For the text-containing cell, return its midpoint in [x, y] coordinate format. 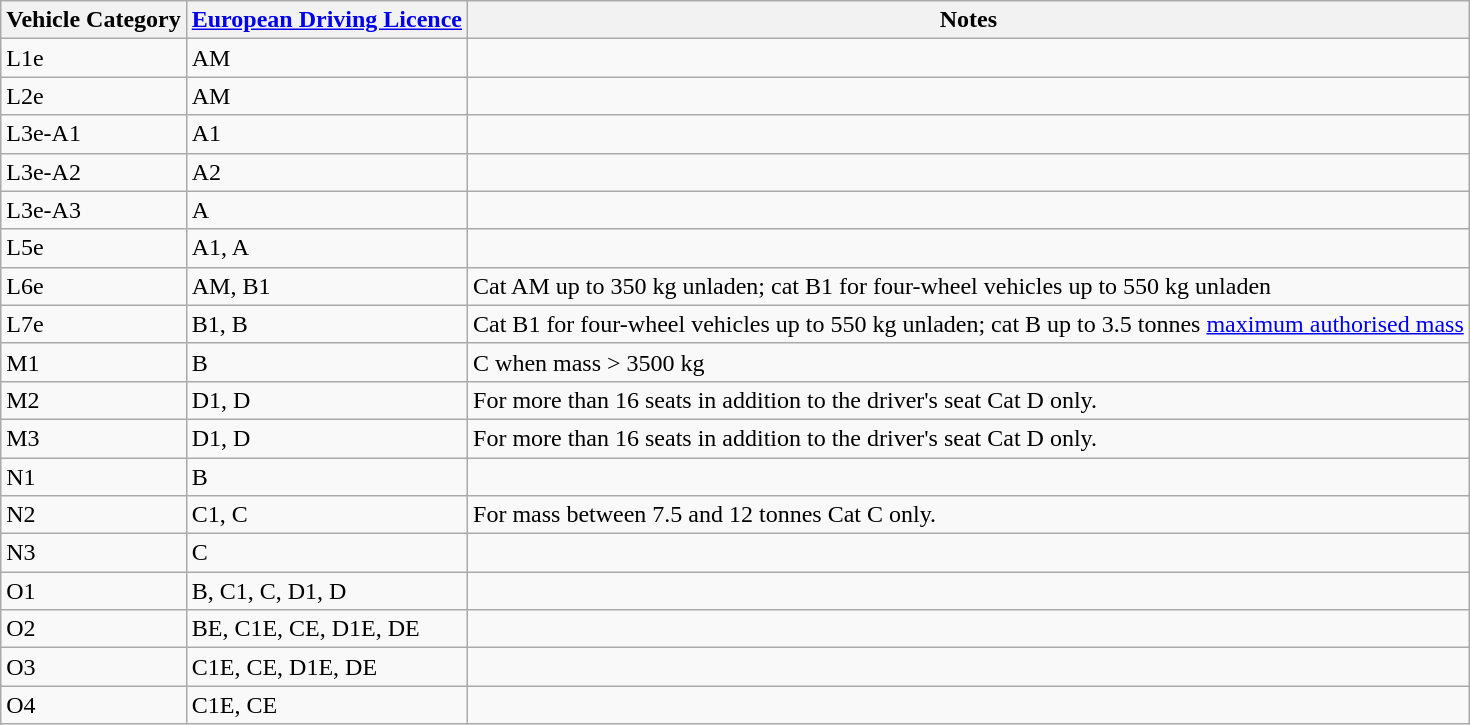
Cat B1 for four-wheel vehicles up to 550 kg unladen; cat B up to 3.5 tonnes maximum authorised mass [969, 324]
M1 [94, 362]
AM, B1 [326, 286]
B, C1, C, D1, D [326, 591]
L3e-A3 [94, 210]
A1 [326, 134]
O4 [94, 705]
B1, B [326, 324]
M3 [94, 438]
O1 [94, 591]
L2e [94, 96]
A2 [326, 172]
Vehicle Category [94, 20]
L7e [94, 324]
L6e [94, 286]
L3e-A2 [94, 172]
C1E, CE [326, 705]
L1e [94, 58]
N3 [94, 553]
European Driving Licence [326, 20]
N2 [94, 515]
For mass between 7.5 and 12 tonnes Cat C only. [969, 515]
C [326, 553]
L5e [94, 248]
M2 [94, 400]
BE, C1E, CE, D1E, DE [326, 629]
L3e-A1 [94, 134]
O3 [94, 667]
C1E, CE, D1E, DE [326, 667]
C when mass > 3500 kg [969, 362]
Cat AM up to 350 kg unladen; cat B1 for four-wheel vehicles up to 550 kg unladen [969, 286]
C1, C [326, 515]
N1 [94, 477]
O2 [94, 629]
Notes [969, 20]
A1, A [326, 248]
A [326, 210]
